Capture the cell that displays the provided text and extract its (x, y) central coordinate. 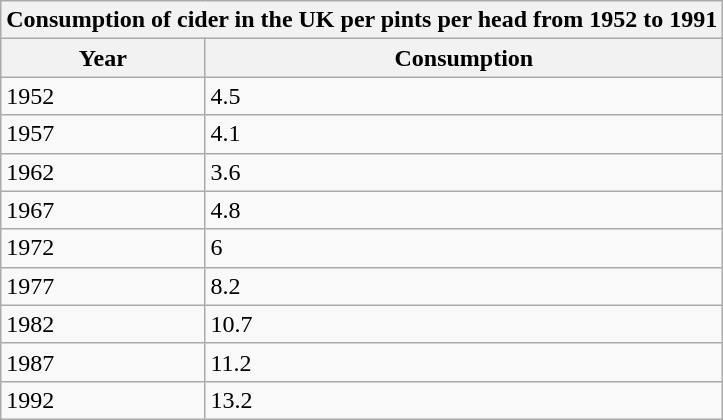
1987 (103, 362)
Consumption of cider in the UK per pints per head from 1952 to 1991 (362, 20)
1982 (103, 324)
8.2 (464, 286)
Consumption (464, 58)
11.2 (464, 362)
6 (464, 248)
1962 (103, 172)
4.8 (464, 210)
4.1 (464, 134)
1977 (103, 286)
1992 (103, 400)
3.6 (464, 172)
13.2 (464, 400)
1952 (103, 96)
Year (103, 58)
10.7 (464, 324)
1957 (103, 134)
1972 (103, 248)
4.5 (464, 96)
1967 (103, 210)
